Return (X, Y) of the center of cell containing provided text 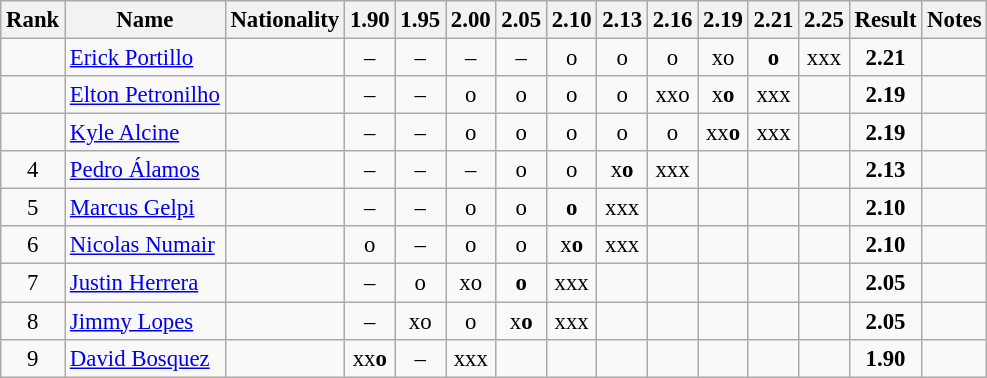
4 (33, 170)
Marcus Gelpi (146, 208)
2.25 (824, 20)
2.00 (471, 20)
9 (33, 358)
6 (33, 245)
1.95 (420, 20)
Nationality (284, 20)
2.16 (672, 20)
8 (33, 321)
Elton Petronilho (146, 95)
Kyle Alcine (146, 133)
Jimmy Lopes (146, 321)
7 (33, 283)
Erick Portillo (146, 58)
Name (146, 20)
David Bosquez (146, 358)
Justin Herrera (146, 283)
Result (886, 20)
Nicolas Numair (146, 245)
Notes (954, 20)
Pedro Álamos (146, 170)
5 (33, 208)
Rank (33, 20)
